Determine the (x, y) coordinate at the center of the cell enclosing the given text.  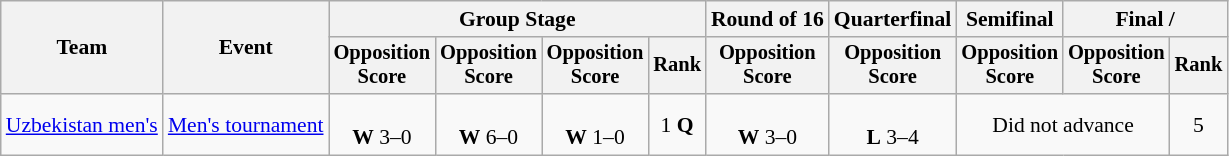
Team (82, 48)
Final / (1145, 19)
Group Stage (518, 19)
W 6–0 (488, 124)
Event (246, 48)
Semifinal (1010, 19)
Round of 16 (768, 19)
Did not advance (1062, 124)
L 3–4 (893, 124)
Men's tournament (246, 124)
5 (1199, 124)
Quarterfinal (893, 19)
1 Q (677, 124)
W 1–0 (596, 124)
Uzbekistan men's (82, 124)
